Return the [x, y] coordinate for the center point of the cell that contains the specified text.  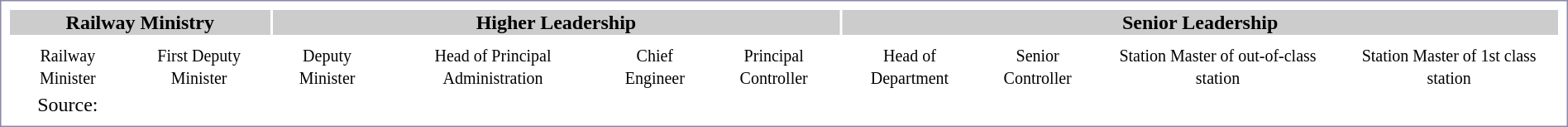
Source: [68, 105]
Station Master of out-of-class station [1218, 66]
Deputy Minister [327, 66]
Senior Leadership [1200, 22]
Higher Leadership [557, 22]
Railway Minister [68, 66]
First Deputy Minister [199, 66]
Head of Principal Administration [493, 66]
Principal Controller [774, 66]
Chief Engineer [655, 66]
Head of Department [910, 66]
Station Master of 1st class station [1449, 66]
Senior Controller [1038, 66]
Railway Ministry [141, 22]
